Find where the given text appears and provide that cell's center as [x, y] coordinate. 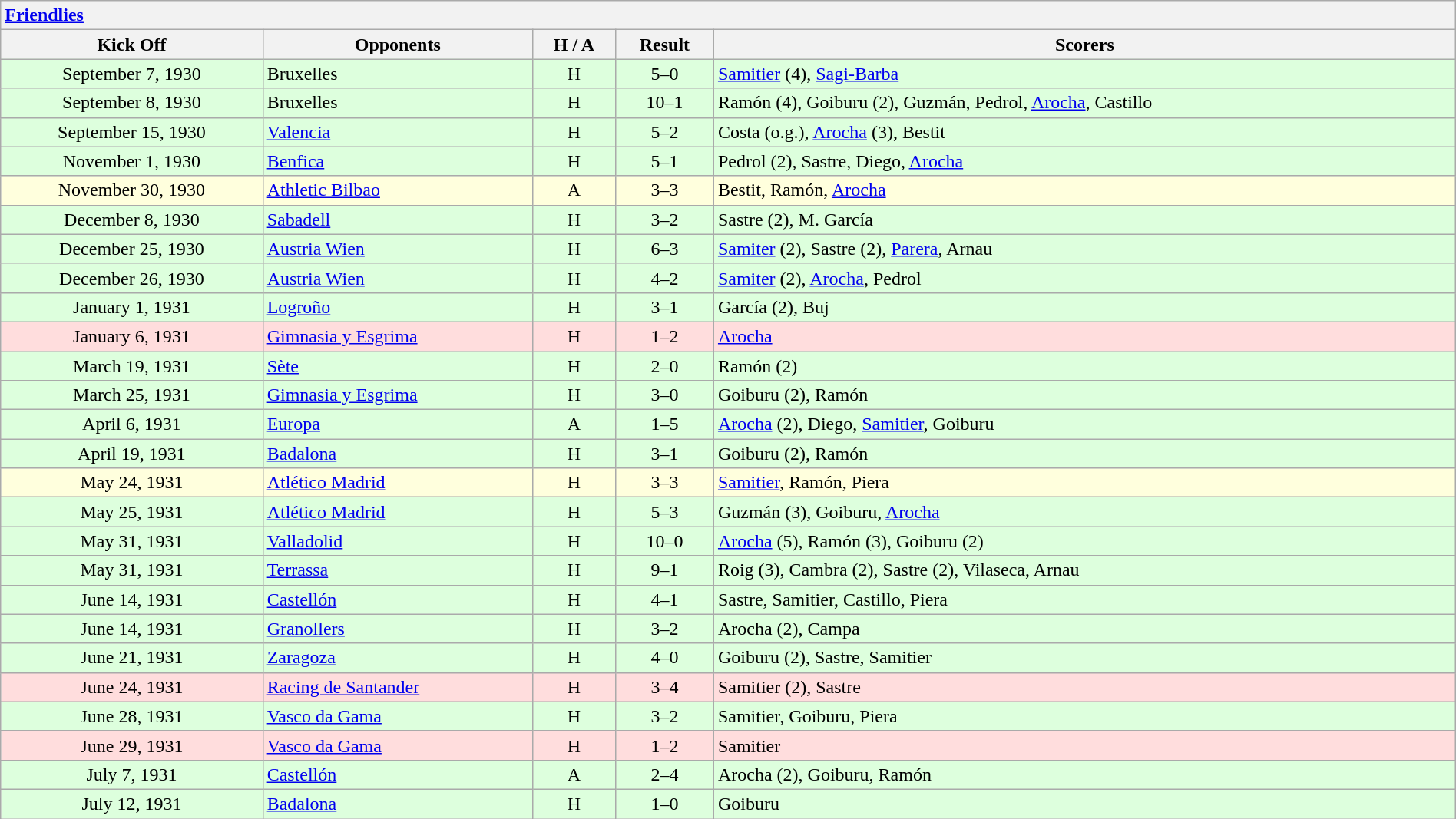
Logroño [398, 307]
Ramón (4), Goiburu (2), Guzmán, Pedrol, Arocha, Castillo [1084, 103]
Bestit, Ramón, Arocha [1084, 190]
June 28, 1931 [132, 716]
Arocha (5), Ramón (3), Goiburu (2) [1084, 541]
Samitier (4), Sagi-Barba [1084, 74]
Guzmán (3), Goiburu, Arocha [1084, 512]
3–0 [664, 395]
Ramón (2) [1084, 366]
Athletic Bilbao [398, 190]
10–1 [664, 103]
5–2 [664, 132]
June 24, 1931 [132, 687]
Arocha (2), Campa [1084, 629]
December 8, 1930 [132, 220]
5–0 [664, 74]
June 21, 1931 [132, 658]
November 1, 1930 [132, 161]
Samiter (2), Arocha, Pedrol [1084, 278]
Roig (3), Cambra (2), Sastre (2), Vilaseca, Arnau [1084, 570]
Scorers [1084, 45]
April 6, 1931 [132, 424]
Pedrol (2), Sastre, Diego, Arocha [1084, 161]
9–1 [664, 570]
Racing de Santander [398, 687]
Arocha (2), Diego, Samitier, Goiburu [1084, 424]
July 12, 1931 [132, 804]
2–4 [664, 774]
Granollers [398, 629]
Sastre (2), M. García [1084, 220]
García (2), Buj [1084, 307]
January 1, 1931 [132, 307]
4–2 [664, 278]
4–0 [664, 658]
Samitier, Ramón, Piera [1084, 483]
4–1 [664, 599]
Goiburu (2), Sastre, Samitier [1084, 658]
6–3 [664, 249]
2–0 [664, 366]
Friendlies [728, 15]
Goiburu [1084, 804]
5–3 [664, 512]
Sastre, Samitier, Castillo, Piera [1084, 599]
Result [664, 45]
January 6, 1931 [132, 336]
March 25, 1931 [132, 395]
September 15, 1930 [132, 132]
Benfica [398, 161]
Opponents [398, 45]
3–4 [664, 687]
1–5 [664, 424]
September 7, 1930 [132, 74]
April 19, 1931 [132, 454]
Costa (o.g.), Arocha (3), Bestit [1084, 132]
Samitier (2), Sastre [1084, 687]
Sabadell [398, 220]
Europa [398, 424]
Samitier [1084, 745]
Arocha [1084, 336]
Kick Off [132, 45]
Terrassa [398, 570]
Samiter (2), Sastre (2), Parera, Arnau [1084, 249]
Zaragoza [398, 658]
December 25, 1930 [132, 249]
November 30, 1930 [132, 190]
July 7, 1931 [132, 774]
Valladolid [398, 541]
December 26, 1930 [132, 278]
Sète [398, 366]
Arocha (2), Goiburu, Ramón [1084, 774]
Valencia [398, 132]
H / A [574, 45]
September 8, 1930 [132, 103]
May 24, 1931 [132, 483]
10–0 [664, 541]
March 19, 1931 [132, 366]
May 25, 1931 [132, 512]
1–0 [664, 804]
5–1 [664, 161]
Samitier, Goiburu, Piera [1084, 716]
June 29, 1931 [132, 745]
